Scan for the cell matching the given text and deliver its [x, y] coordinate at center. 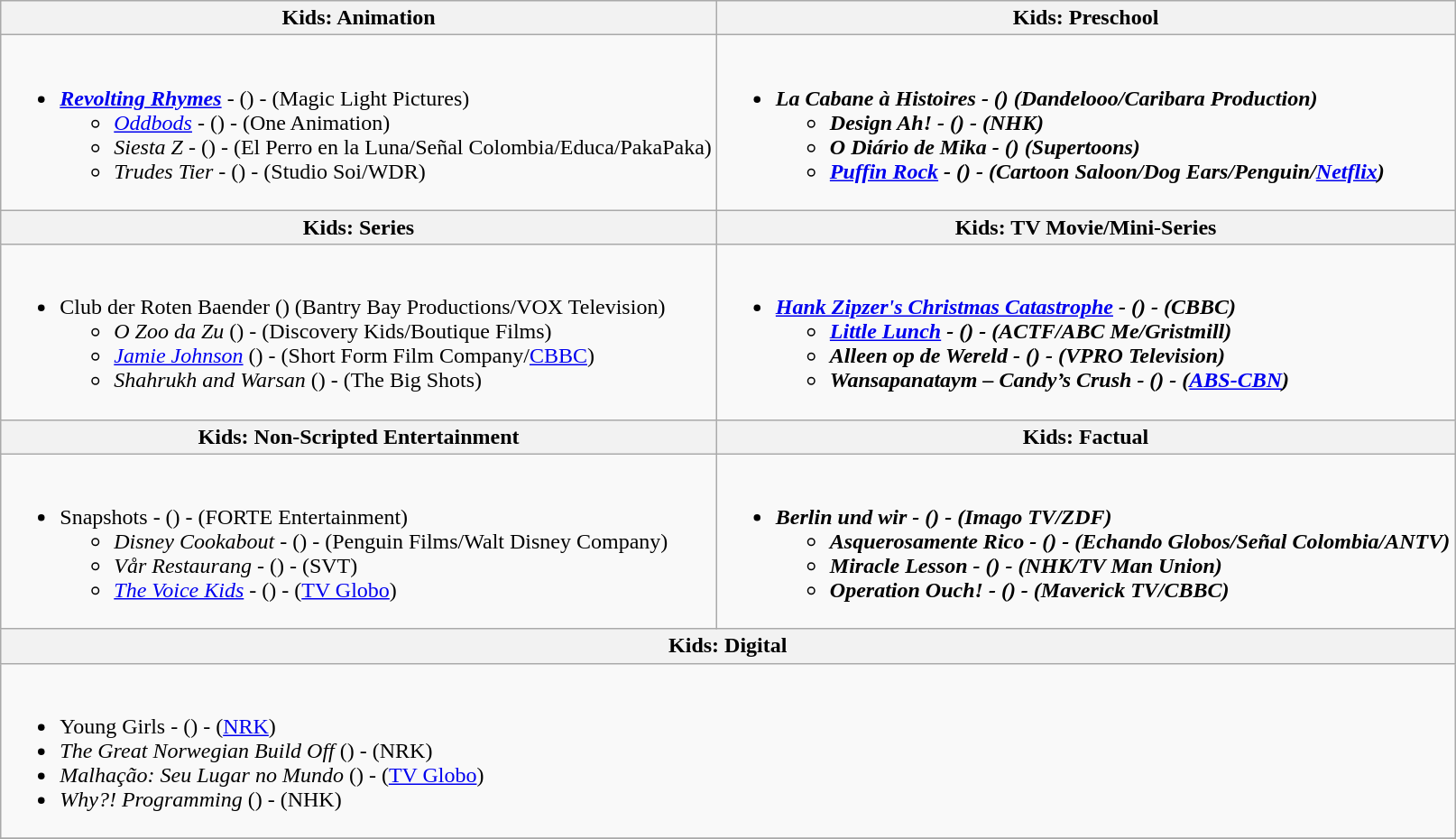
Young Girls - () - (NRK)The Great Norwegian Build Off () - (NRK)Malhação: Seu Lugar no Mundo () - (TV Globo)Why?! Programming () - (NHK) [728, 751]
Kids: Series [359, 227]
Kids: Non-Scripted Entertainment [359, 437]
Kids: Preschool [1085, 18]
Kids: Animation [359, 18]
Kids: Factual [1085, 437]
Kids: TV Movie/Mini-Series [1085, 227]
Kids: Digital [728, 646]
